Determine the [x, y] coordinate at the center of the cell enclosing the given text.  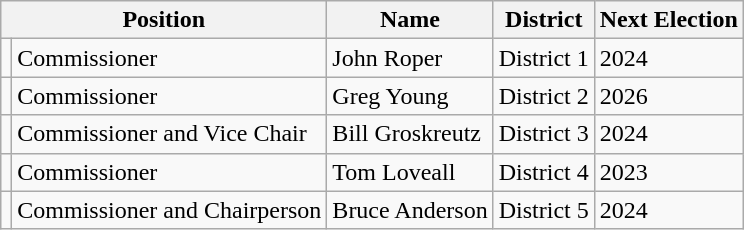
Commissioner and Vice Chair [170, 134]
District 5 [544, 210]
Tom Loveall [410, 172]
2026 [668, 96]
District 1 [544, 58]
John Roper [410, 58]
Commissioner and Chairperson [170, 210]
Position [164, 20]
District 4 [544, 172]
District 2 [544, 96]
Bruce Anderson [410, 210]
Bill Groskreutz [410, 134]
Greg Young [410, 96]
District 3 [544, 134]
Name [410, 20]
Next Election [668, 20]
2023 [668, 172]
District [544, 20]
